Identify which cell holds the provided text, then report its (x, y) central coordinate. 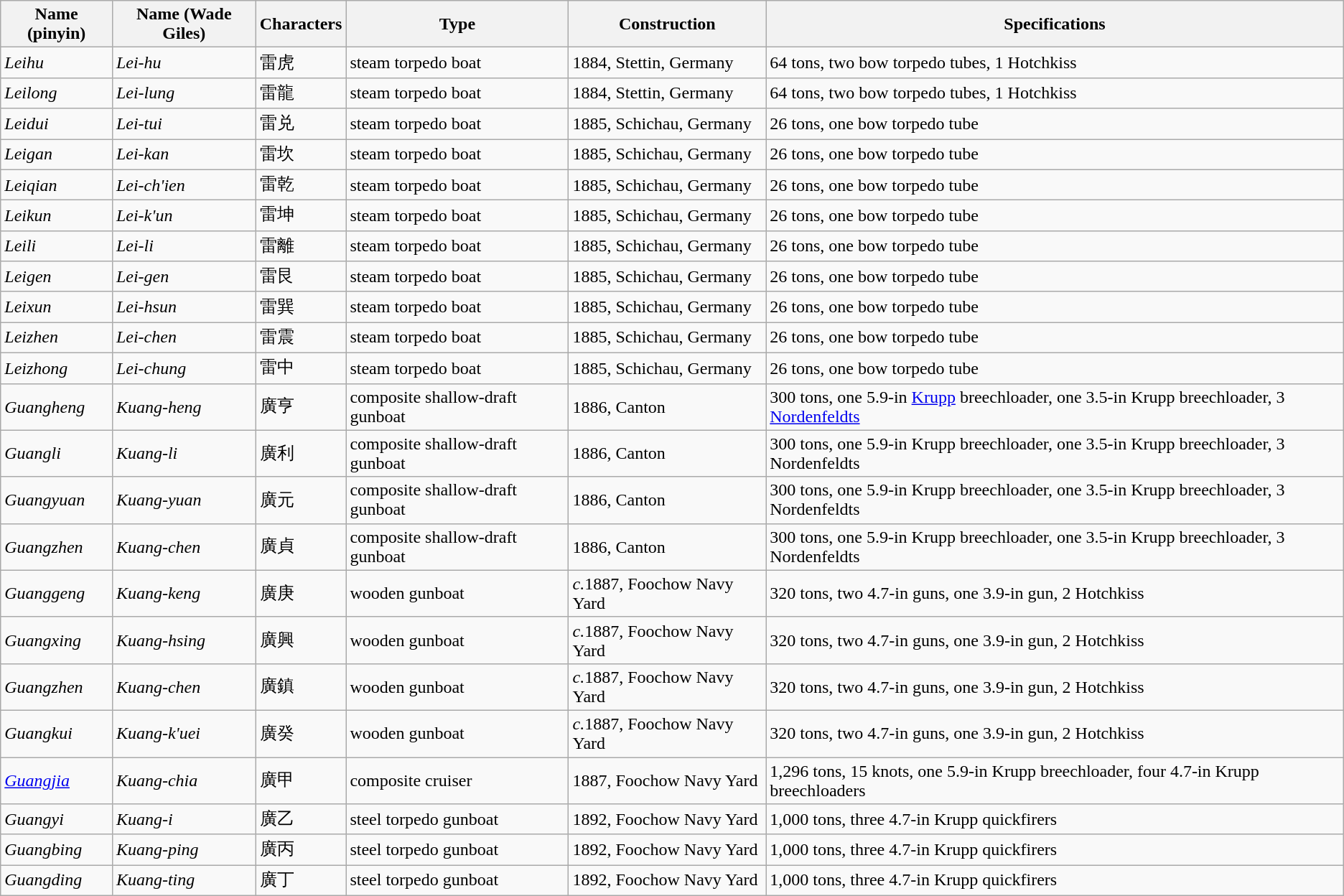
Leihu (57, 63)
廣利 (301, 454)
Guangyi (57, 820)
廣癸 (301, 734)
Leiqian (57, 185)
Kuang-yuan (184, 500)
Leikun (57, 215)
1887, Foochow Navy Yard (668, 780)
雷龍 (301, 93)
Kuang-keng (184, 593)
Lei-chen (184, 337)
雷艮 (301, 277)
Leili (57, 246)
雷中 (301, 368)
雷乾 (301, 185)
雷坤 (301, 215)
Lei-hu (184, 63)
Specifications (1055, 24)
Type (457, 24)
1,296 tons, 15 knots, one 5.9-in Krupp breechloader, four 4.7-in Krupp breechloaders (1055, 780)
Kuang-i (184, 820)
Guangkui (57, 734)
Lei-gen (184, 277)
Guangli (57, 454)
Guangyuan (57, 500)
Kuang-li (184, 454)
Kuang-chia (184, 780)
Kuang-hsing (184, 640)
廣興 (301, 640)
雷坎 (301, 155)
Kuang-k'uei (184, 734)
Kuang-heng (184, 406)
Leidui (57, 123)
Leixun (57, 307)
廣亨 (301, 406)
廣丁 (301, 880)
Guangheng (57, 406)
Kuang-ping (184, 850)
Leizhen (57, 337)
廣貞 (301, 547)
Lei-kan (184, 155)
Leilong (57, 93)
雷離 (301, 246)
Leizhong (57, 368)
廣丙 (301, 850)
廣乙 (301, 820)
Lei-k'un (184, 215)
雷巽 (301, 307)
Guangbing (57, 850)
Guangxing (57, 640)
廣鎮 (301, 686)
雷震 (301, 337)
廣元 (301, 500)
Guanggeng (57, 593)
Lei-li (184, 246)
Guangding (57, 880)
雷虎 (301, 63)
Name (Wade Giles) (184, 24)
Lei-ch'ien (184, 185)
廣庚 (301, 593)
Guangjia (57, 780)
Lei-hsun (184, 307)
Name (pinyin) (57, 24)
Kuang-ting (184, 880)
Lei-tui (184, 123)
Characters (301, 24)
Lei-lung (184, 93)
Leigen (57, 277)
廣甲 (301, 780)
Construction (668, 24)
Lei-chung (184, 368)
雷兑 (301, 123)
composite cruiser (457, 780)
Leigan (57, 155)
